Find where the given text appears and provide that cell's center as [X, Y] coordinate. 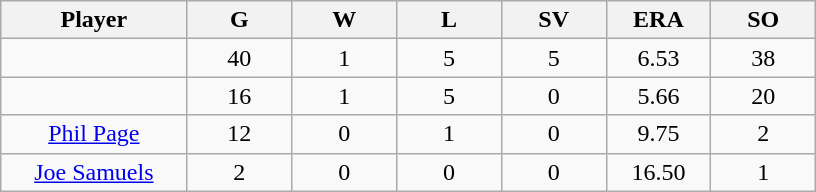
9.75 [658, 134]
SO [764, 20]
Phil Page [94, 134]
38 [764, 58]
16.50 [658, 172]
12 [240, 134]
Joe Samuels [94, 172]
20 [764, 96]
5.66 [658, 96]
L [450, 20]
Player [94, 20]
6.53 [658, 58]
ERA [658, 20]
G [240, 20]
16 [240, 96]
W [344, 20]
40 [240, 58]
SV [554, 20]
